Return [x, y] of the center of cell containing provided text 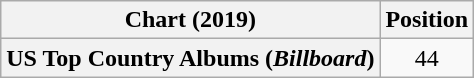
Position [427, 20]
Chart (2019) [190, 20]
US Top Country Albums (Billboard) [190, 58]
44 [427, 58]
